Determine the (x, y) coordinate at the center of the cell enclosing the given text.  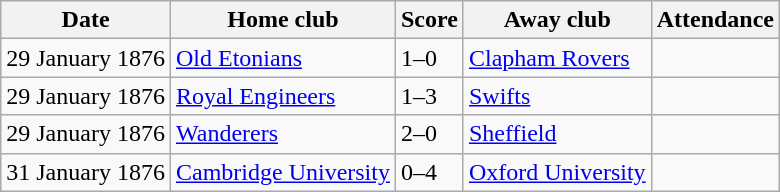
Clapham Rovers (557, 58)
Old Etonians (282, 58)
Oxford University (557, 172)
1–3 (429, 96)
2–0 (429, 134)
Royal Engineers (282, 96)
Home club (282, 20)
Wanderers (282, 134)
1–0 (429, 58)
Swifts (557, 96)
Score (429, 20)
Attendance (715, 20)
0–4 (429, 172)
Sheffield (557, 134)
31 January 1876 (86, 172)
Away club (557, 20)
Date (86, 20)
Cambridge University (282, 172)
